Find where the given text appears and provide that cell's center as [x, y] coordinate. 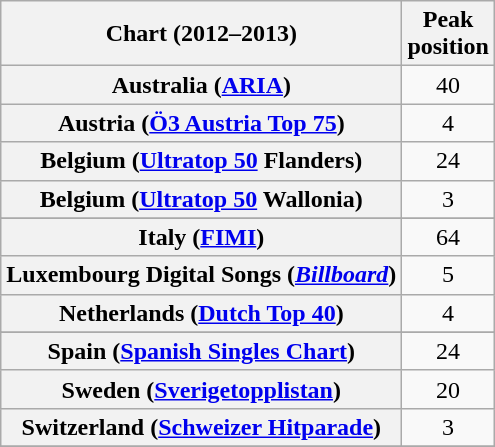
64 [448, 237]
Austria (Ö3 Austria Top 75) [202, 123]
Netherlands (Dutch Top 40) [202, 313]
Spain (Spanish Singles Chart) [202, 351]
Belgium (Ultratop 50 Flanders) [202, 161]
Italy (FIMI) [202, 237]
Luxembourg Digital Songs (Billboard) [202, 275]
Chart (2012–2013) [202, 34]
Peakposition [448, 34]
Belgium (Ultratop 50 Wallonia) [202, 199]
Australia (ARIA) [202, 85]
5 [448, 275]
20 [448, 389]
Switzerland (Schweizer Hitparade) [202, 427]
Sweden (Sverigetopplistan) [202, 389]
40 [448, 85]
